Output the [X, Y] coordinate of the center of the cell containing the given text.  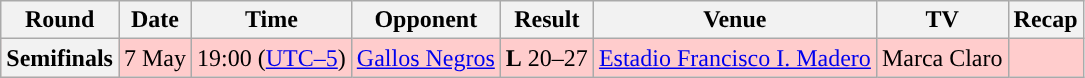
Estadio Francisco I. Madero [734, 58]
Date [154, 20]
L 20–27 [546, 58]
Venue [734, 20]
Opponent [426, 20]
TV [942, 20]
7 May [154, 58]
Round [60, 20]
Gallos Negros [426, 58]
19:00 (UTC–5) [272, 58]
Semifinals [60, 58]
Recap [1046, 20]
Result [546, 20]
Marca Claro [942, 58]
Time [272, 20]
